Return the [X, Y] coordinate for the center point of the cell that contains the specified text.  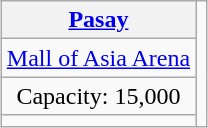
Pasay [98, 20]
Capacity: 15,000 [98, 96]
Mall of Asia Arena [98, 58]
